Return [X, Y] of the center of cell containing provided text 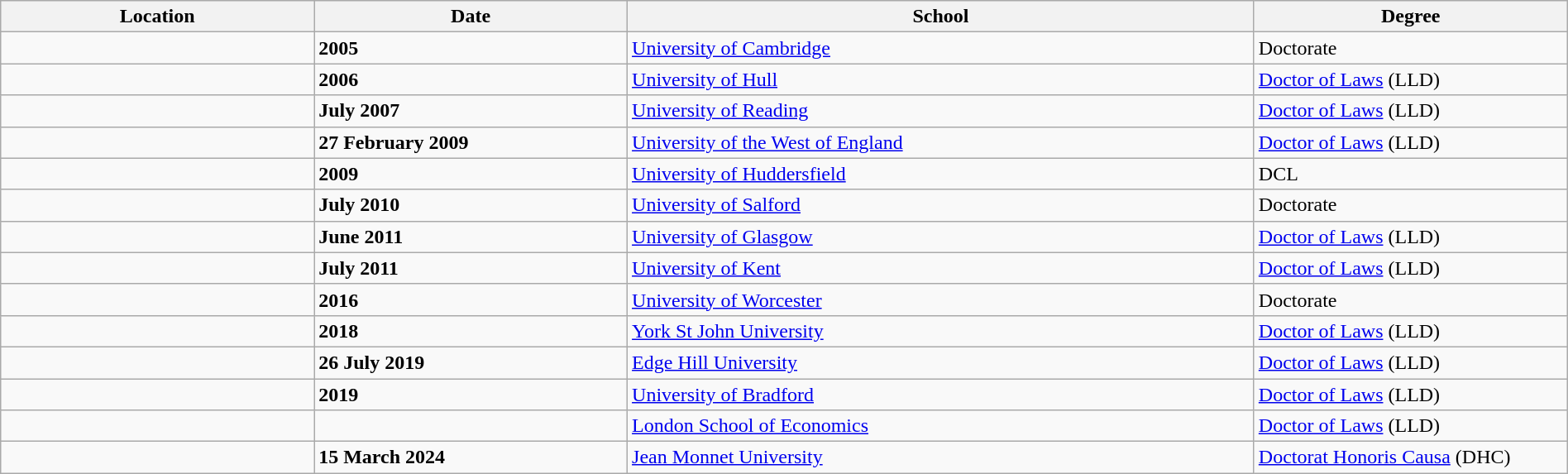
Doctorat Honoris Causa (DHC) [1411, 457]
2016 [471, 299]
2019 [471, 395]
Edge Hill University [941, 362]
University of Worcester [941, 299]
DCL [1411, 174]
26 July 2019 [471, 362]
London School of Economics [941, 426]
University of Glasgow [941, 237]
School [941, 17]
2018 [471, 331]
University of the West of England [941, 142]
July 2011 [471, 268]
University of Huddersfield [941, 174]
July 2010 [471, 205]
July 2007 [471, 111]
University of Cambridge [941, 48]
University of Bradford [941, 395]
2006 [471, 79]
27 February 2009 [471, 142]
University of Hull [941, 79]
Location [157, 17]
York St John University [941, 331]
Date [471, 17]
University of Salford [941, 205]
2005 [471, 48]
University of Kent [941, 268]
University of Reading [941, 111]
15 March 2024 [471, 457]
Jean Monnet University [941, 457]
2009 [471, 174]
Degree [1411, 17]
June 2011 [471, 237]
